Extract the [x, y] coordinate from the center of the cell holding the provided text.  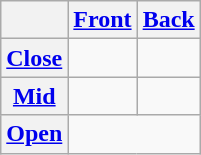
Mid [34, 96]
Close [34, 58]
Back [168, 20]
Front [102, 20]
Open [34, 134]
